Search for the cell housing the specified text and yield its (x, y) center coordinate. 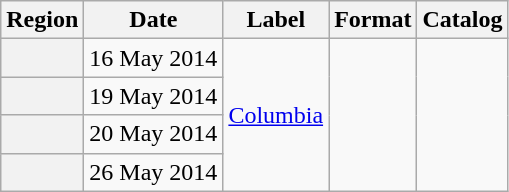
16 May 2014 (154, 58)
Format (373, 20)
Catalog (462, 20)
20 May 2014 (154, 134)
Date (154, 20)
Columbia (276, 115)
Region (42, 20)
Label (276, 20)
19 May 2014 (154, 96)
26 May 2014 (154, 172)
